Return (X, Y) of the center of cell containing provided text 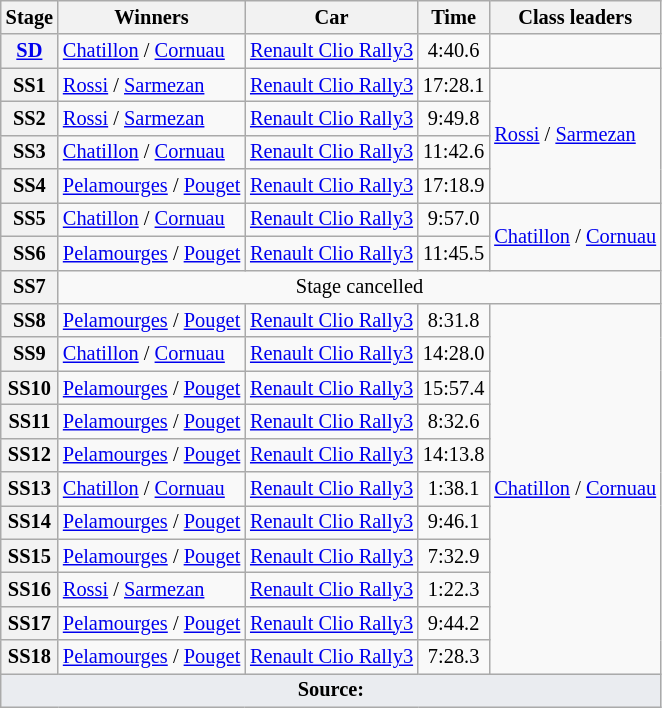
9:49.8 (454, 118)
7:28.3 (454, 657)
SS12 (30, 455)
Car (332, 17)
15:57.4 (454, 388)
SS9 (30, 354)
14:13.8 (454, 455)
11:42.6 (454, 152)
SS7 (30, 287)
4:40.6 (454, 51)
17:28.1 (454, 85)
SS10 (30, 388)
8:31.8 (454, 320)
SS18 (30, 657)
SS17 (30, 623)
Stage cancelled (360, 287)
8:32.6 (454, 421)
SS14 (30, 522)
Source: (331, 690)
SS4 (30, 186)
SS3 (30, 152)
SS1 (30, 85)
SS6 (30, 253)
SS8 (30, 320)
9:44.2 (454, 623)
9:57.0 (454, 219)
SS13 (30, 489)
SS16 (30, 589)
14:28.0 (454, 354)
SD (30, 51)
7:32.9 (454, 556)
Stage (30, 17)
Class leaders (575, 17)
9:46.1 (454, 522)
Winners (152, 17)
SS11 (30, 421)
SS15 (30, 556)
17:18.9 (454, 186)
1:22.3 (454, 589)
SS5 (30, 219)
Time (454, 17)
SS2 (30, 118)
1:38.1 (454, 489)
11:45.5 (454, 253)
